For the text-containing cell, return its midpoint in (X, Y) coordinate format. 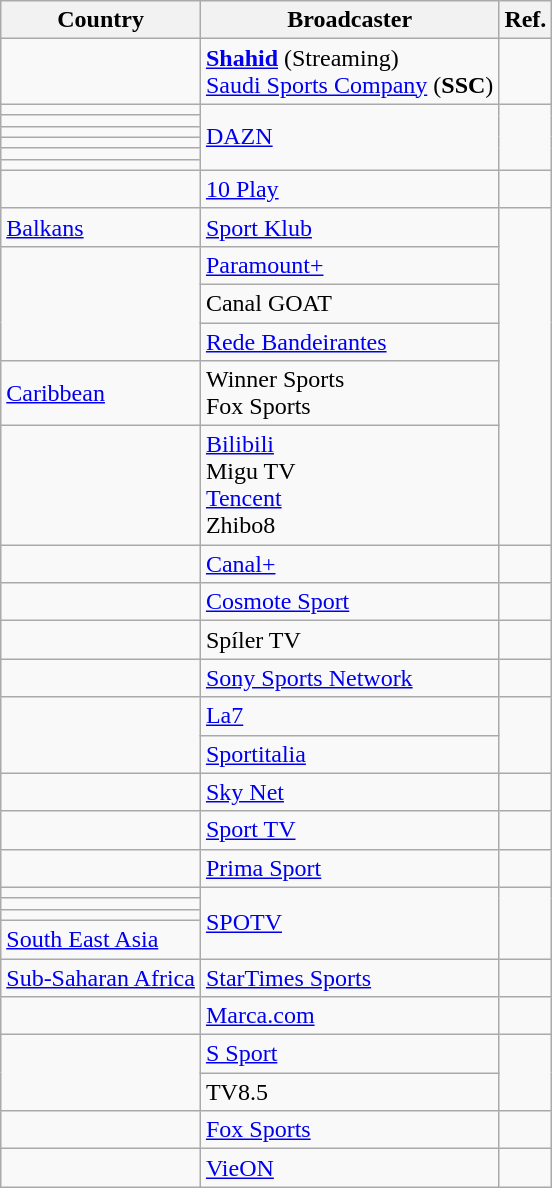
StarTimes Sports (349, 977)
Canal GOAT (349, 303)
Sony Sports Network (349, 678)
Bilibili Migu TV Tencent Zhibo8 (349, 486)
DAZN (349, 137)
Spíler TV (349, 640)
Country (101, 20)
South East Asia (101, 939)
La7 (349, 716)
Paramount+ (349, 265)
10 Play (349, 189)
Balkans (101, 227)
Rede Bandeirantes (349, 341)
Ref. (526, 20)
Sky Net (349, 792)
Sub-Saharan Africa (101, 977)
S Sport (349, 1054)
Prima Sport (349, 868)
Winner SportsFox Sports (349, 394)
TV8.5 (349, 1092)
Caribbean (101, 394)
Shahid (Streaming) Saudi Sports Company (SSC) (349, 72)
VieON (349, 1168)
Sport Klub (349, 227)
SPOTV (349, 922)
Cosmote Sport (349, 602)
Marca.com (349, 1016)
Broadcaster (349, 20)
Fox Sports (349, 1130)
Sport TV (349, 830)
Sportitalia (349, 754)
Canal+ (349, 564)
